Locate the cell with the specified text and output its [x, y] center coordinate. 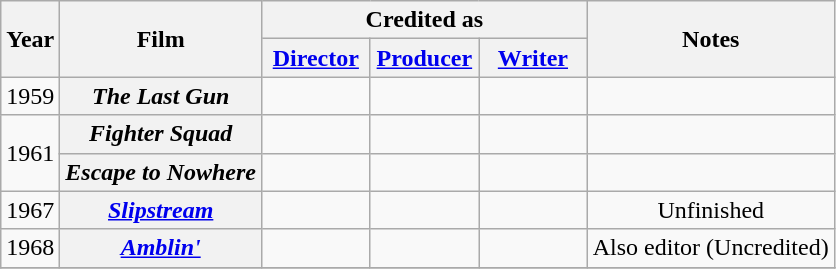
Year [30, 39]
1959 [30, 96]
Notes [710, 39]
Also editor (Uncredited) [710, 248]
Unfinished [710, 210]
Producer [424, 58]
1968 [30, 248]
Slipstream [161, 210]
Amblin' [161, 248]
Director [316, 58]
The Last Gun [161, 96]
Writer [534, 58]
1967 [30, 210]
Escape to Nowhere [161, 172]
Credited as [425, 20]
Fighter Squad [161, 134]
1961 [30, 153]
Film [161, 39]
